Search for the cell housing the specified text and yield its [X, Y] center coordinate. 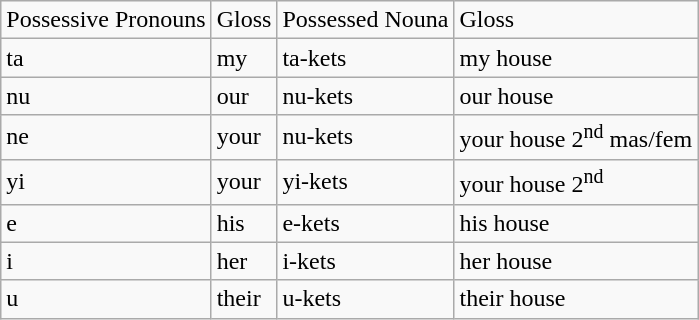
their [244, 299]
Possessive Pronouns [106, 20]
ta [106, 58]
ta-kets [366, 58]
Possessed Nouna [366, 20]
nu [106, 96]
your house 2nd mas/fem [576, 138]
her house [576, 261]
his [244, 223]
my house [576, 58]
i-kets [366, 261]
yi-kets [366, 182]
u-kets [366, 299]
ne [106, 138]
e [106, 223]
our house [576, 96]
i [106, 261]
their house [576, 299]
e-kets [366, 223]
yi [106, 182]
his house [576, 223]
her [244, 261]
u [106, 299]
my [244, 58]
our [244, 96]
your house 2nd [576, 182]
